Scan for the cell matching the given text and deliver its (x, y) coordinate at center. 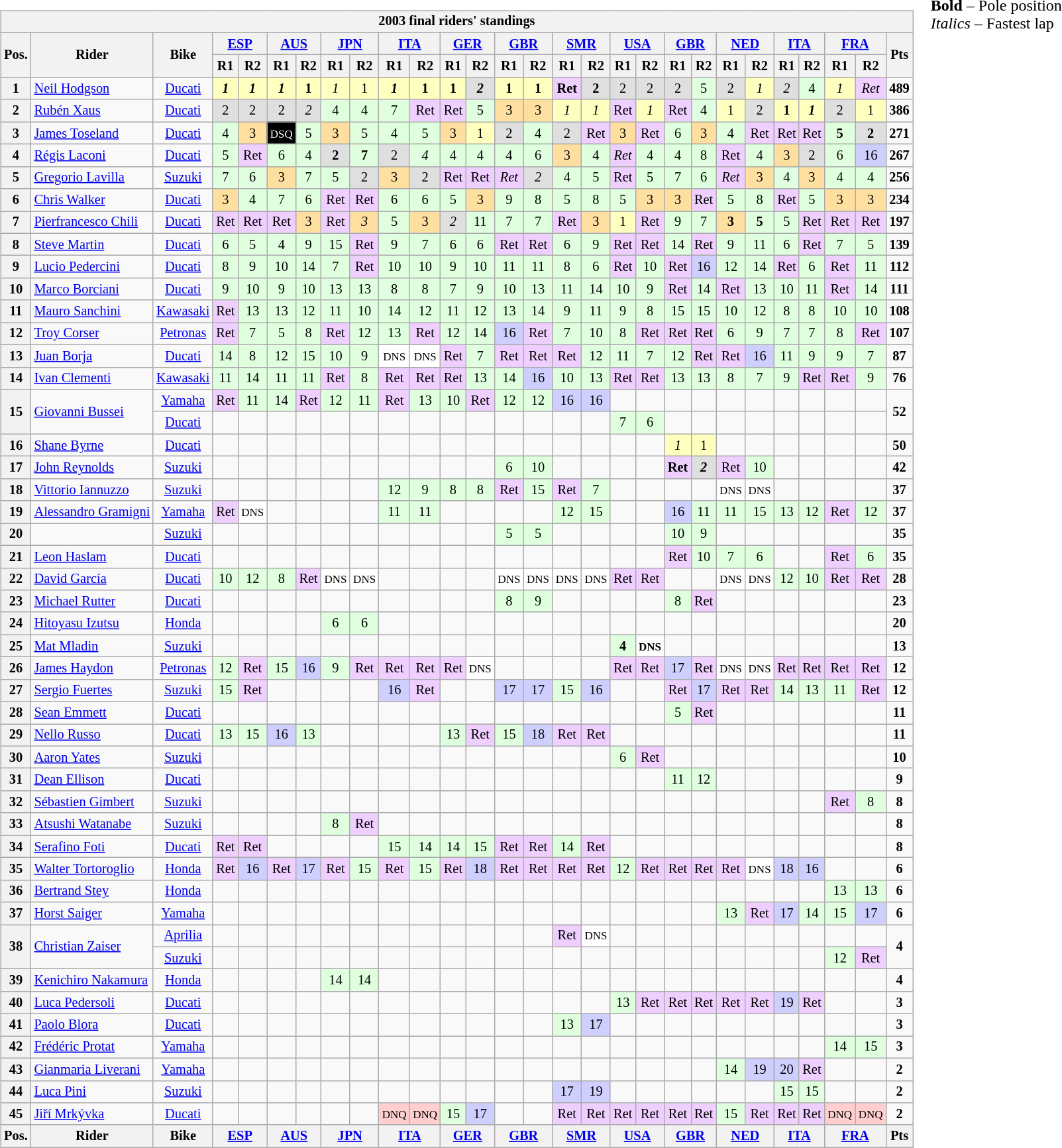
256 (899, 178)
271 (899, 133)
Mauro Sanchini (93, 311)
Sébastien Gimbert (93, 802)
76 (899, 378)
32 (16, 802)
Bertrand Stey (93, 891)
Aaron Yates (93, 757)
107 (899, 334)
Ivan Clementi (93, 378)
112 (899, 267)
41 (16, 1025)
Régis Laconi (93, 156)
DSQ (282, 133)
Rubén Xaus (93, 111)
45 (16, 1114)
24 (16, 623)
25 (16, 646)
Dean Ellison (93, 780)
Kenichiro Nakamura (93, 980)
27 (16, 690)
36 (16, 891)
Jiří Mrkývka (93, 1114)
Pierfrancesco Chili (93, 223)
38 (16, 947)
34 (16, 847)
111 (899, 289)
Vittorio Iannuzzo (93, 490)
30 (16, 757)
87 (899, 356)
Giovanni Bussei (93, 412)
39 (16, 980)
Alessandro Gramigni (93, 512)
Troy Corser (93, 334)
Walter Tortoroglio (93, 869)
Serafino Foti (93, 847)
22 (16, 579)
Mat Mladin (93, 646)
489 (899, 89)
44 (16, 1092)
Michael Rutter (93, 601)
Horst Saiger (93, 913)
386 (899, 111)
Gianmaria Liverani (93, 1069)
Marco Borciani (93, 289)
139 (899, 244)
43 (16, 1069)
Christian Zaiser (93, 947)
Aprilia (183, 936)
267 (899, 156)
Luca Pini (93, 1092)
Paolo Blora (93, 1025)
Chris Walker (93, 200)
108 (899, 311)
21 (16, 556)
Sergio Fuertes (93, 690)
Nello Russo (93, 735)
33 (16, 824)
Shane Byrne (93, 445)
29 (16, 735)
50 (899, 445)
Hitoyasu Izutsu (93, 623)
26 (16, 668)
Sean Emmett (93, 713)
2003 final riders' standings (456, 22)
James Haydon (93, 668)
Neil Hodgson (93, 89)
Atsushi Watanabe (93, 824)
James Toseland (93, 133)
John Reynolds (93, 468)
Luca Pedersoli (93, 1003)
Juan Borja (93, 356)
Frédéric Protat (93, 1047)
Lucio Pedercini (93, 267)
Steve Martin (93, 244)
David García (93, 579)
234 (899, 200)
Gregorio Lavilla (93, 178)
31 (16, 780)
Leon Haslam (93, 556)
52 (899, 412)
197 (899, 223)
40 (16, 1003)
